Pinpoint the cell where the given text exists, returning its (X, Y) midpoint coordinate. 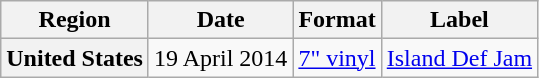
Format (337, 20)
Date (220, 20)
Island Def Jam (459, 58)
Region (75, 20)
United States (75, 58)
7" vinyl (337, 58)
Label (459, 20)
19 April 2014 (220, 58)
